Pinpoint the cell where the given text exists, returning its [X, Y] midpoint coordinate. 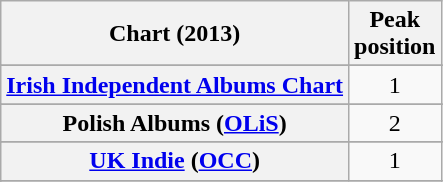
Polish Albums (OLiS) [175, 123]
Peakposition [395, 34]
Irish Independent Albums Chart [175, 85]
2 [395, 123]
Chart (2013) [175, 34]
UK Indie (OCC) [175, 161]
